Provide the [x, y] coordinate of the cell's center where the given text is located.  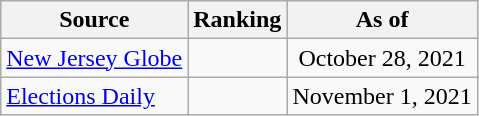
October 28, 2021 [382, 58]
November 1, 2021 [382, 96]
Ranking [238, 20]
Source [94, 20]
As of [382, 20]
New Jersey Globe [94, 58]
Elections Daily [94, 96]
